Return (X, Y) of the center of cell containing provided text 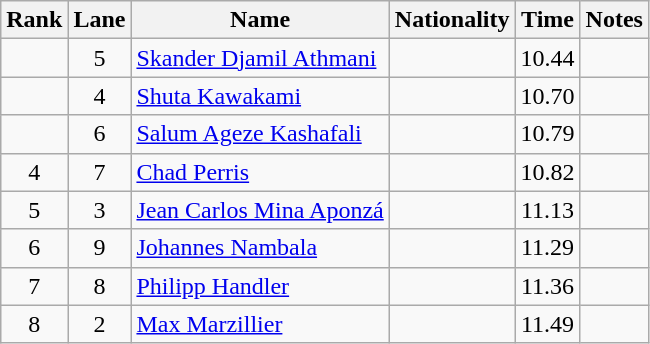
Name (260, 20)
11.49 (548, 324)
Skander Djamil Athmani (260, 58)
Jean Carlos Mina Aponzá (260, 210)
Time (548, 20)
11.13 (548, 210)
Notes (614, 20)
10.82 (548, 172)
11.29 (548, 248)
3 (100, 210)
Shuta Kawakami (260, 96)
Nationality (452, 20)
2 (100, 324)
10.70 (548, 96)
Philipp Handler (260, 286)
Max Marzillier (260, 324)
10.44 (548, 58)
Johannes Nambala (260, 248)
Salum Ageze Kashafali (260, 134)
Rank (34, 20)
10.79 (548, 134)
Chad Perris (260, 172)
9 (100, 248)
11.36 (548, 286)
Lane (100, 20)
